Locate the cell with the specified text and output its (X, Y) center coordinate. 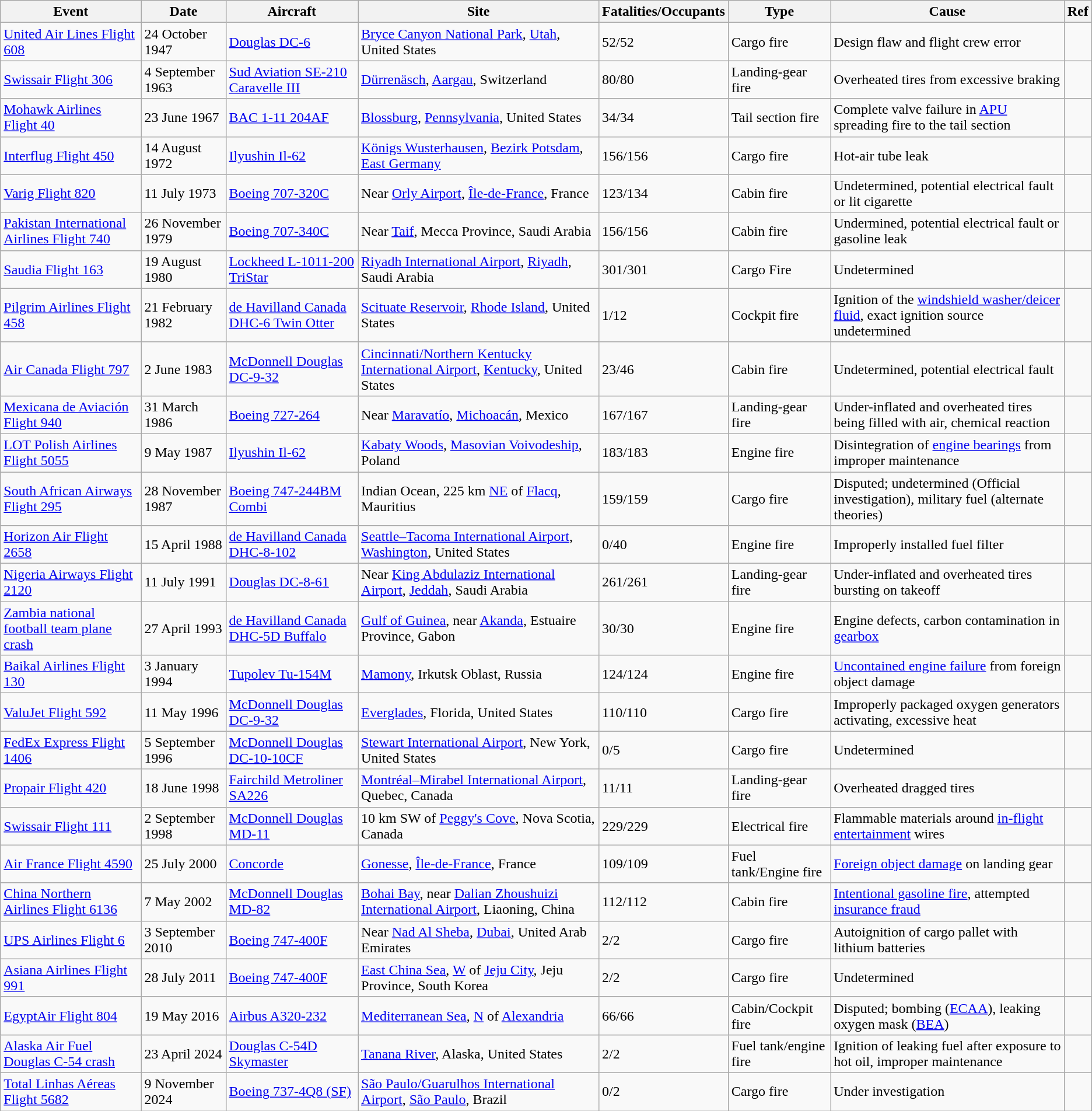
15 April 1988 (183, 545)
Near Taif, Mecca Province, Saudi Arabia (478, 231)
Bryce Canyon National Park, Utah, United States (478, 42)
Disintegration of engine bearings from improper maintenance (947, 453)
Gonesse, Île-de-France, France (478, 864)
Interflug Flight 450 (71, 155)
9 May 1987 (183, 453)
Fairchild Metroliner SA226 (292, 788)
Electrical fire (779, 826)
Uncontained engine failure from foreign object damage (947, 675)
Cabin/Cockpit fire (779, 1015)
Total Linhas Aéreas Flight 5682 (71, 1091)
Flammable materials around in-flight entertainment wires (947, 826)
Douglas DC-8-61 (292, 582)
Boeing 707-340C (292, 231)
109/109 (664, 864)
66/66 (664, 1015)
Ignition of leaking fuel after exposure to hot oil, improper maintenance (947, 1054)
UPS Airlines Flight 6 (71, 939)
Disputed; bombing (ECAA), leaking oxygen mask (BEA) (947, 1015)
Air France Flight 4590 (71, 864)
Foreign object damage on landing gear (947, 864)
21 February 1982 (183, 315)
123/134 (664, 194)
9 November 2024 (183, 1091)
East China Sea, W of Jeju City, Jeju Province, South Korea (478, 978)
30/30 (664, 628)
7 May 2002 (183, 902)
Boeing 737-4Q8 (SF) (292, 1091)
19 May 2016 (183, 1015)
de Havilland Canada DHC-6 Twin Otter (292, 315)
Date (183, 12)
Boeing 747-244BM Combi (292, 498)
3 January 1994 (183, 675)
23/46 (664, 369)
80/80 (664, 79)
Zambia national football team plane crash (71, 628)
Air Canada Flight 797 (71, 369)
South African Airways Flight 295 (71, 498)
2 June 1983 (183, 369)
Overheated dragged tires (947, 788)
229/229 (664, 826)
23 June 1967 (183, 118)
4 September 1963 (183, 79)
Cargo Fire (779, 270)
Under-inflated and overheated tires being filled with air, chemical reaction (947, 414)
0/2 (664, 1091)
Undermined, potential electrical fault or gasoline leak (947, 231)
19 August 1980 (183, 270)
Douglas DC-6 (292, 42)
Propair Flight 420 (71, 788)
28 July 2011 (183, 978)
Near Maravatío, Michoacán, Mexico (478, 414)
Pilgrim Airlines Flight 458 (71, 315)
Bohai Bay, near Dalian Zhoushuizi International Airport, Liaoning, China (478, 902)
2 September 1998 (183, 826)
Undetermined, potential electrical fault or lit cigarette (947, 194)
Douglas C-54D Skymaster (292, 1054)
Blossburg, Pennsylvania, United States (478, 118)
24 October 1947 (183, 42)
Mamony, Irkutsk Oblast, Russia (478, 675)
Complete valve failure in APU spreading fire to the tail section (947, 118)
11 July 1991 (183, 582)
Mediterranean Sea, N of Alexandria (478, 1015)
Overheated tires from excessive braking (947, 79)
Fuel tank/engine fire (779, 1054)
11 May 1996 (183, 712)
Improperly installed fuel filter (947, 545)
11 July 1973 (183, 194)
Near Nad Al Sheba, Dubai, United Arab Emirates (478, 939)
Tupolev Tu-154M (292, 675)
McDonnell Douglas MD-82 (292, 902)
Autoignition of cargo pallet with lithium batteries (947, 939)
112/112 (664, 902)
Cincinnati/Northern Kentucky International Airport, Kentucky, United States (478, 369)
25 July 2000 (183, 864)
São Paulo/Guarulhos International Airport, São Paulo, Brazil (478, 1091)
Alaska Air Fuel Douglas C-54 crash (71, 1054)
Engine defects, carbon contamination in gearbox (947, 628)
Mexicana de Aviación Flight 940 (71, 414)
Asiana Airlines Flight 991 (71, 978)
Near Orly Airport, Île-de-France, France (478, 194)
Design flaw and flight crew error (947, 42)
Under investigation (947, 1091)
Riyadh International Airport, Riyadh, Saudi Arabia (478, 270)
0/40 (664, 545)
EgyptAir Flight 804 (71, 1015)
Scituate Reservoir, Rhode Island, United States (478, 315)
Mohawk Airlines Flight 40 (71, 118)
Montréal–Mirabel International Airport, Quebec, Canada (478, 788)
11/11 (664, 788)
Dürrenäsch, Aargau, Switzerland (478, 79)
Baikal Airlines Flight 130 (71, 675)
McDonnell Douglas MD-11 (292, 826)
Type (779, 12)
Ignition of the windshield washer/deicer fluid, exact ignition source undetermined (947, 315)
Cause (947, 12)
United Air Lines Flight 608 (71, 42)
Everglades, Florida, United States (478, 712)
14 August 1972 (183, 155)
Site (478, 12)
Under-inflated and overheated tires bursting on takeoff (947, 582)
261/261 (664, 582)
110/110 (664, 712)
Swissair Flight 111 (71, 826)
ValuJet Flight 592 (71, 712)
de Havilland Canada DHC-8-102 (292, 545)
183/183 (664, 453)
LOT Polish Airlines Flight 5055 (71, 453)
BAC 1-11 204AF (292, 118)
27 April 1993 (183, 628)
124/124 (664, 675)
Pakistan International Airlines Flight 740 (71, 231)
de Havilland Canada DHC-5D Buffalo (292, 628)
Boeing 707-320C (292, 194)
Tail section fire (779, 118)
Near King Abdulaziz International Airport, Jeddah, Saudi Arabia (478, 582)
Ref (1078, 12)
301/301 (664, 270)
31 March 1986 (183, 414)
23 April 2024 (183, 1054)
5 September 1996 (183, 750)
34/34 (664, 118)
Aircraft (292, 12)
Nigeria Airways Flight 2120 (71, 582)
Stewart International Airport, New York, United States (478, 750)
McDonnell Douglas DC-10-10CF (292, 750)
Airbus A320-232 (292, 1015)
10 km SW of Peggy's Cove, Nova Scotia, Canada (478, 826)
Tanana River, Alaska, United States (478, 1054)
Indian Ocean, 225 km NE of Flacq, Mauritius (478, 498)
1/12 (664, 315)
159/159 (664, 498)
Varig Flight 820 (71, 194)
Königs Wusterhausen, Bezirk Potsdam, East Germany (478, 155)
Fatalities/Occupants (664, 12)
Saudia Flight 163 (71, 270)
Hot-air tube leak (947, 155)
Seattle–Tacoma International Airport, Washington, United States (478, 545)
28 November 1987 (183, 498)
18 June 1998 (183, 788)
FedEx Express Flight 1406 (71, 750)
Sud Aviation SE-210 Caravelle III (292, 79)
Gulf of Guinea, near Akanda, Estuaire Province, Gabon (478, 628)
Cockpit fire (779, 315)
Boeing 727-264 (292, 414)
Undetermined, potential electrical fault (947, 369)
0/5 (664, 750)
China Northern Airlines Flight 6136 (71, 902)
167/167 (664, 414)
52/52 (664, 42)
Fuel tank/Engine fire (779, 864)
Lockheed L-1011-200 TriStar (292, 270)
Disputed; undetermined (Official investigation), military fuel (alternate theories) (947, 498)
Intentional gasoline fire, attempted insurance fraud (947, 902)
Improperly packaged oxygen generators activating, excessive heat (947, 712)
Kabaty Woods, Masovian Voivodeship, Poland (478, 453)
26 November 1979 (183, 231)
Event (71, 12)
3 September 2010 (183, 939)
Horizon Air Flight 2658 (71, 545)
Swissair Flight 306 (71, 79)
Concorde (292, 864)
